From the cell containing the given text, extract its center point as [x, y] coordinate. 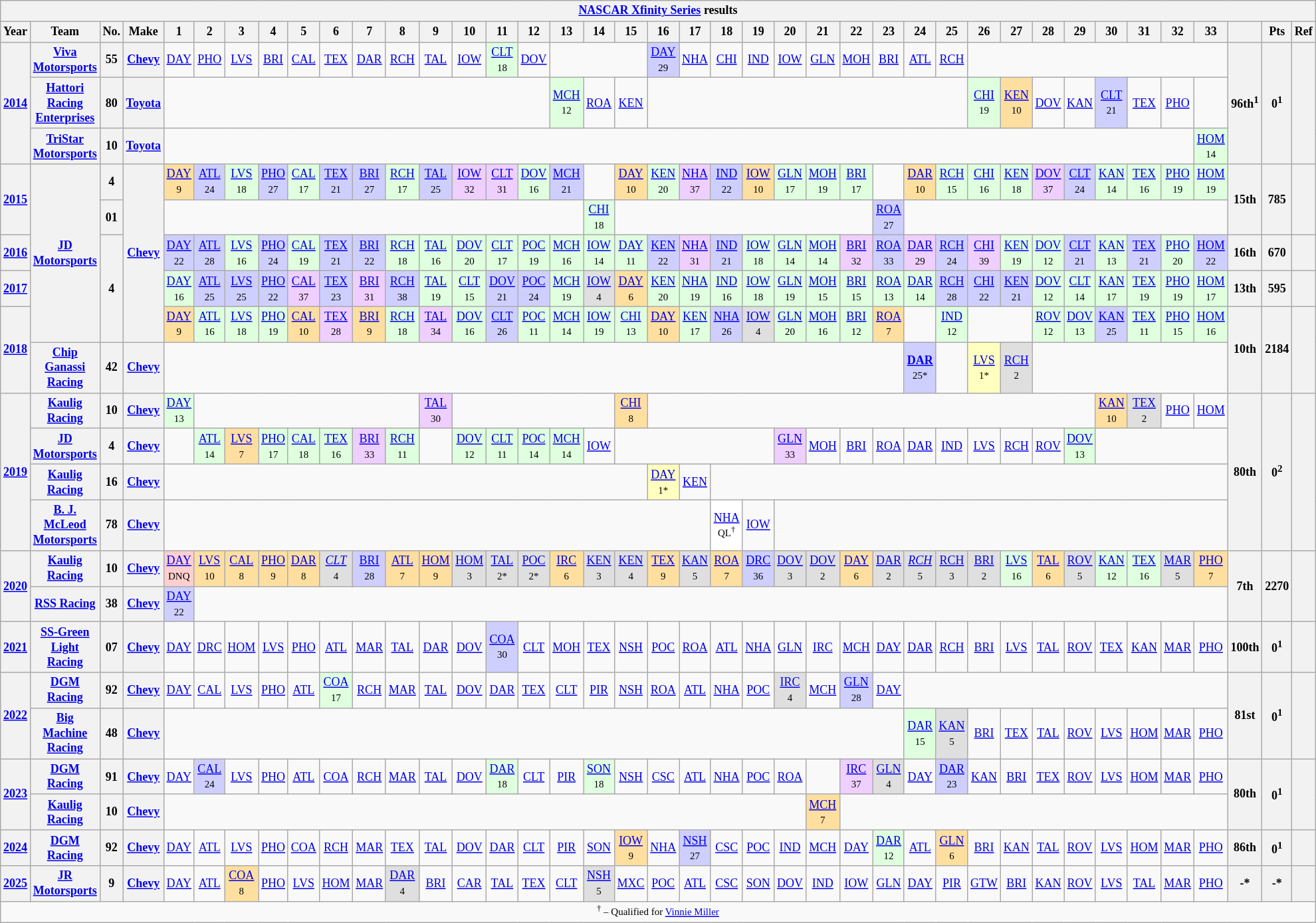
22 [856, 32]
670 [1277, 253]
PHO27 [274, 182]
DAR10 [920, 182]
86th [1245, 848]
ROA13 [889, 289]
DOV21 [502, 289]
2019 [16, 472]
ROA27 [889, 217]
IRC37 [856, 777]
ROV5 [1080, 568]
33 [1211, 32]
POC24 [534, 289]
RCH2 [1016, 367]
NSH27 [695, 848]
CLT17 [502, 253]
2017 [16, 289]
GLN14 [790, 253]
2 [209, 32]
GLN17 [790, 182]
DAR8 [303, 568]
SS-Green Light Racing [65, 647]
CLT14 [1080, 289]
IND22 [726, 182]
DAR12 [889, 848]
KEN19 [1016, 253]
HOM3 [469, 568]
BRI31 [370, 289]
SON18 [600, 777]
DAR29 [920, 253]
2022 [16, 716]
BRI2 [984, 568]
MCH21 [566, 182]
MXC [631, 884]
2016 [16, 253]
KEN21 [1016, 289]
GLN4 [889, 777]
CAL18 [303, 447]
DAR18 [502, 777]
96th1 [1245, 103]
48 [112, 734]
ROV12 [1048, 324]
785 [1277, 199]
CAR [469, 884]
DRC [209, 647]
2023 [16, 795]
DAYDNQ [179, 568]
TAL2* [502, 568]
CLT26 [502, 324]
KEN18 [1016, 182]
TEX28 [336, 324]
KAN17 [1111, 289]
DOV20 [469, 253]
27 [1016, 32]
LVS7 [242, 447]
NHA26 [726, 324]
HOM14 [1211, 146]
IRC [823, 647]
TEX23 [336, 289]
PHO22 [274, 289]
2014 [16, 103]
IOW10 [758, 182]
6 [336, 32]
GLN19 [790, 289]
23 [889, 32]
Year [16, 32]
POC14 [534, 447]
IND16 [726, 289]
42 [112, 367]
DOV37 [1048, 182]
CHI8 [631, 411]
IOW19 [600, 324]
IRC6 [566, 568]
MOH19 [823, 182]
POC11 [534, 324]
PHO9 [274, 568]
GTW [984, 884]
JR Motorsports [65, 884]
BRI9 [370, 324]
KAN25 [1111, 324]
MCH7 [823, 812]
IOW9 [631, 848]
02 [1277, 472]
RCH28 [952, 289]
DAR14 [920, 289]
2270 [1277, 586]
CHI16 [984, 182]
CHI [726, 60]
RCH17 [402, 182]
PHO17 [274, 447]
DAY29 [663, 60]
26 [984, 32]
ATL24 [209, 182]
IOW14 [600, 253]
2018 [16, 350]
IOW32 [469, 182]
2184 [1277, 350]
CHI22 [984, 289]
ATL28 [209, 253]
B. J. McLeod Motorsports [65, 525]
MAR5 [1178, 568]
TAL19 [436, 289]
CHI13 [631, 324]
15th [1245, 199]
CAL19 [303, 253]
55 [112, 60]
BRI22 [370, 253]
† – Qualified for Vinnie Miller [658, 912]
KEN3 [600, 568]
2020 [16, 586]
BRI32 [856, 253]
2025 [16, 884]
RCH38 [402, 289]
CAL24 [209, 777]
LVS1* [984, 367]
GLN20 [790, 324]
KEN22 [663, 253]
HOM19 [1211, 182]
28 [1048, 32]
RCH15 [952, 182]
12 [534, 32]
16th [1245, 253]
ATL14 [209, 447]
HOM16 [1211, 324]
2015 [16, 199]
CAL10 [303, 324]
CLT31 [502, 182]
CHI18 [600, 217]
COA8 [242, 884]
MOH15 [823, 289]
1 [179, 32]
NHA19 [695, 289]
13th [1245, 289]
TEX2 [1145, 411]
COA30 [502, 647]
GLN6 [952, 848]
PHO24 [274, 253]
MOH14 [823, 253]
TAL6 [1048, 568]
Make [144, 32]
MCH12 [566, 103]
2021 [16, 647]
15 [631, 32]
595 [1277, 289]
KAN12 [1111, 568]
KAN13 [1111, 253]
RCH3 [952, 568]
DAR2 [889, 568]
BRI12 [856, 324]
PHO7 [1211, 568]
KEN10 [1016, 103]
BRI28 [370, 568]
5 [303, 32]
Team [65, 32]
29 [1080, 32]
DAR15 [920, 734]
DAR25* [920, 367]
ROA33 [889, 253]
ATL25 [209, 289]
TEX9 [663, 568]
100th [1245, 647]
CAL17 [303, 182]
GLN33 [790, 447]
DAY16 [179, 289]
19 [758, 32]
32 [1178, 32]
14 [600, 32]
3 [242, 32]
CAL8 [242, 568]
Ref [1304, 32]
80 [112, 103]
CLT24 [1080, 182]
CHI19 [984, 103]
8 [402, 32]
11 [502, 32]
Big Machine Racing [65, 734]
LVS10 [209, 568]
CLT15 [469, 289]
DAR23 [952, 777]
HOM17 [1211, 289]
RCH5 [920, 568]
13 [566, 32]
RCH24 [952, 253]
POC19 [534, 253]
TAL16 [436, 253]
Chip Ganassi Racing [65, 367]
ATL16 [209, 324]
07 [112, 647]
MOH16 [823, 324]
POC2* [534, 568]
IND12 [952, 324]
DAR4 [402, 884]
HOM22 [1211, 253]
38 [112, 604]
20 [790, 32]
NHA37 [695, 182]
KEN17 [695, 324]
Pts [1277, 32]
KEN4 [631, 568]
7th [1245, 586]
BRI17 [856, 182]
RSS Racing [65, 604]
No. [112, 32]
RCH11 [402, 447]
ATL7 [402, 568]
DRC36 [758, 568]
PHO15 [1178, 324]
KAN14 [1111, 182]
TriStar Motorsports [65, 146]
TEX11 [1145, 324]
NSH5 [600, 884]
18 [726, 32]
DOV2 [823, 568]
BRI27 [370, 182]
CAL37 [303, 289]
MCH19 [566, 289]
BRI15 [856, 289]
17 [695, 32]
IND21 [726, 253]
DAY11 [631, 253]
2024 [16, 848]
BRI33 [370, 447]
DOV3 [790, 568]
CHI39 [984, 253]
25 [952, 32]
21 [823, 32]
7 [370, 32]
COA17 [336, 690]
CLT4 [336, 568]
HOM9 [436, 568]
TAL34 [436, 324]
MCH16 [566, 253]
NASCAR Xfinity Series results [658, 11]
TEX19 [1145, 289]
DAY13 [179, 411]
10th [1245, 350]
78 [112, 525]
91 [112, 777]
NHAQL† [726, 525]
Hattori Racing Enterprises [65, 103]
Viva Motorsports [65, 60]
DAY1* [663, 482]
30 [1111, 32]
TAL30 [436, 411]
NHA31 [695, 253]
TAL25 [436, 182]
PHO20 [1178, 253]
LVS25 [242, 289]
31 [1145, 32]
IRC4 [790, 690]
81st [1245, 716]
24 [920, 32]
CLT11 [502, 447]
KAN10 [1111, 411]
GLN28 [856, 690]
CLT18 [502, 60]
